Return the (x, y) coordinate for the center point of the cell that contains the specified text.  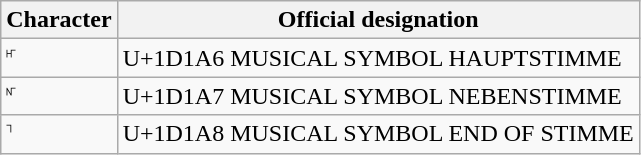
𝆨 (59, 134)
U+1D1A7 MUSICAL SYMBOL NEBENSTIMME (378, 96)
U+1D1A6 MUSICAL SYMBOL HAUPTSTIMME (378, 58)
𝆧 (59, 96)
Character (59, 20)
𝆦 (59, 58)
U+1D1A8 MUSICAL SYMBOL END OF STIMME (378, 134)
Official designation (378, 20)
